Return the (X, Y) coordinate for the center point of the cell that contains the specified text.  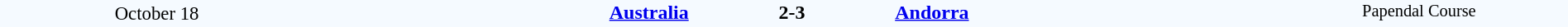
Australia (501, 12)
2-3 (791, 12)
Papendal Course (1419, 13)
Andorra (1082, 12)
October 18 (157, 13)
